For the text-containing cell, return its midpoint in (X, Y) coordinate format. 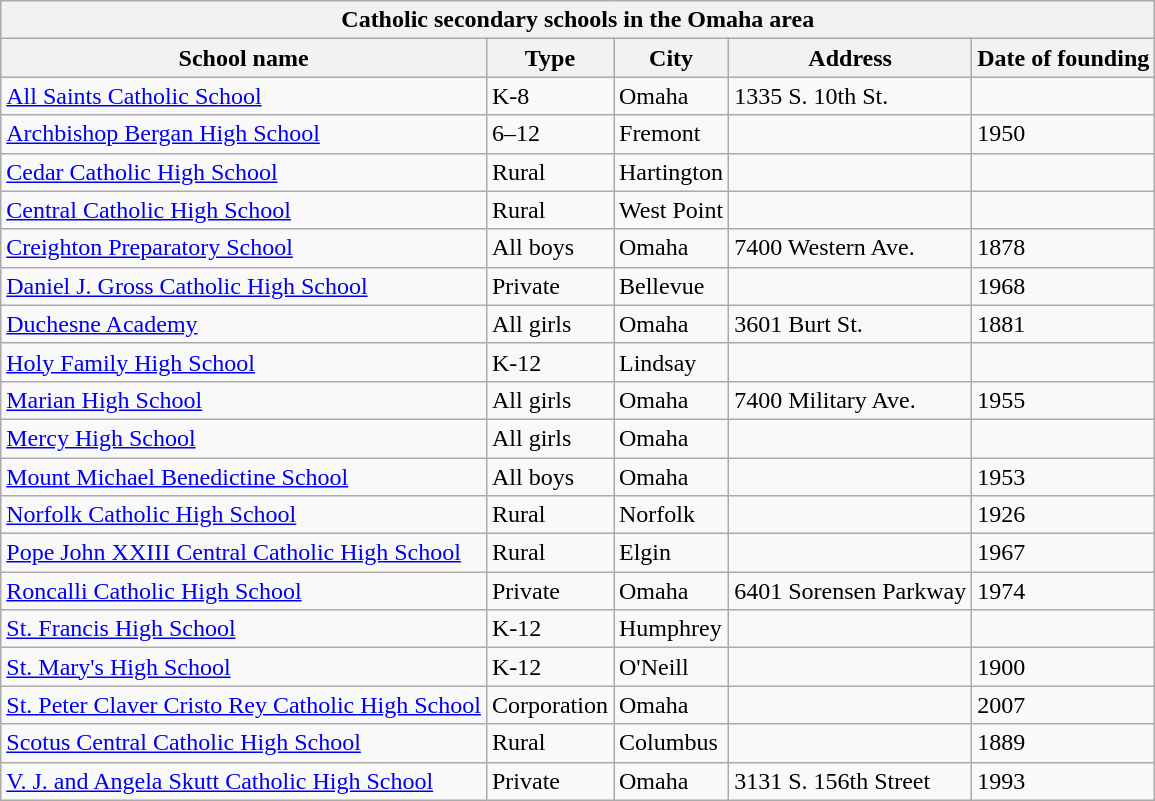
St. Francis High School (244, 629)
Scotus Central Catholic High School (244, 743)
1950 (1064, 134)
1967 (1064, 553)
Pope John XXIII Central Catholic High School (244, 553)
2007 (1064, 705)
K-8 (550, 96)
Columbus (672, 743)
Bellevue (672, 286)
1881 (1064, 324)
City (672, 58)
West Point (672, 210)
Archbishop Bergan High School (244, 134)
1926 (1064, 515)
St. Peter Claver Cristo Rey Catholic High School (244, 705)
1335 S. 10th St. (850, 96)
1900 (1064, 667)
1993 (1064, 781)
1878 (1064, 248)
Date of founding (1064, 58)
Central Catholic High School (244, 210)
Mercy High School (244, 438)
6401 Sorensen Parkway (850, 591)
Catholic secondary schools in the Omaha area (578, 20)
Cedar Catholic High School (244, 172)
Holy Family High School (244, 362)
School name (244, 58)
V. J. and Angela Skutt Catholic High School (244, 781)
Humphrey (672, 629)
6–12 (550, 134)
3131 S. 156th Street (850, 781)
1953 (1064, 477)
Marian High School (244, 400)
1955 (1064, 400)
Lindsay (672, 362)
1974 (1064, 591)
Creighton Preparatory School (244, 248)
Corporation (550, 705)
All Saints Catholic School (244, 96)
1889 (1064, 743)
7400 Military Ave. (850, 400)
Daniel J. Gross Catholic High School (244, 286)
7400 Western Ave. (850, 248)
Duchesne Academy (244, 324)
Fremont (672, 134)
Roncalli Catholic High School (244, 591)
Mount Michael Benedictine School (244, 477)
Address (850, 58)
O'Neill (672, 667)
1968 (1064, 286)
Norfolk Catholic High School (244, 515)
Norfolk (672, 515)
St. Mary's High School (244, 667)
Elgin (672, 553)
Type (550, 58)
Hartington (672, 172)
3601 Burt St. (850, 324)
